Provide the (X, Y) coordinate of the cell's center where the given text is located.  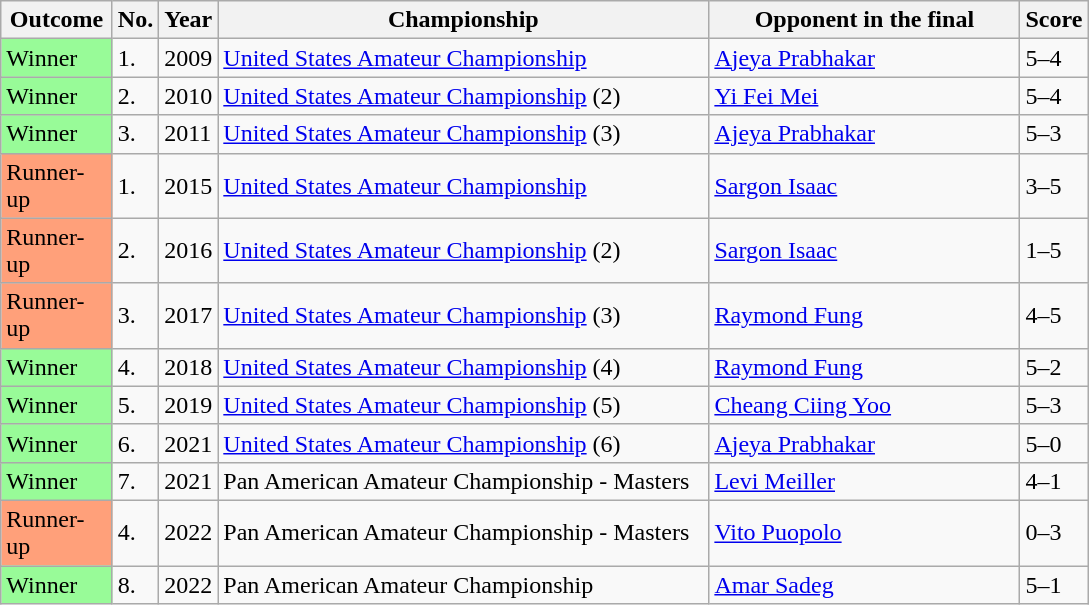
5. (135, 405)
Championship (464, 20)
Vito Puopolo (864, 532)
Cheang Ciing Yoo (864, 405)
United States Amateur Championship (6) (464, 443)
Opponent in the final (864, 20)
Yi Fei Mei (864, 96)
5–2 (1054, 367)
United States Amateur Championship (4) (464, 367)
4–5 (1054, 316)
2009 (188, 58)
6. (135, 443)
4–1 (1054, 481)
United States Amateur Championship (5) (464, 405)
Score (1054, 20)
2016 (188, 250)
Outcome (57, 20)
Levi Meiller (864, 481)
Pan American Amateur Championship (464, 585)
5–1 (1054, 585)
0–3 (1054, 532)
2019 (188, 405)
8. (135, 585)
3–5 (1054, 186)
2015 (188, 186)
2010 (188, 96)
2018 (188, 367)
5–0 (1054, 443)
2017 (188, 316)
Year (188, 20)
2011 (188, 134)
No. (135, 20)
7. (135, 481)
1–5 (1054, 250)
Amar Sadeg (864, 585)
